Output the [x, y] coordinate of the center of the cell containing the given text.  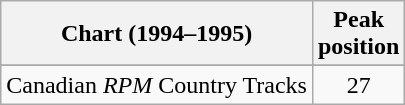
Chart (1994–1995) [157, 34]
Canadian RPM Country Tracks [157, 85]
27 [358, 85]
Peakposition [358, 34]
